Capture the cell that displays the provided text and extract its (X, Y) central coordinate. 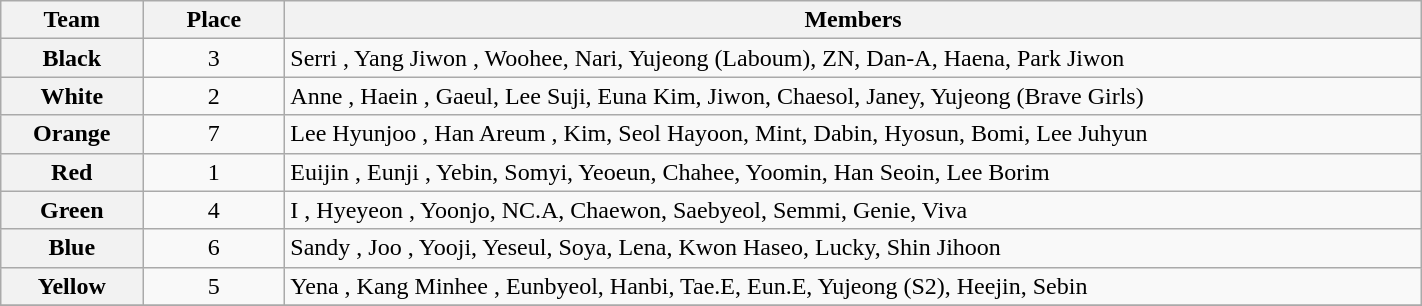
3 (214, 58)
Sandy , Joo , Yooji, Yeseul, Soya, Lena, Kwon Haseo, Lucky, Shin Jihoon (853, 248)
Green (72, 210)
1 (214, 172)
Yena , Kang Minhee , Eunbyeol, Hanbi, Tae.E, Eun.E, Yujeong (S2), Heejin, Sebin (853, 286)
Red (72, 172)
Yellow (72, 286)
7 (214, 134)
6 (214, 248)
2 (214, 96)
Members (853, 20)
4 (214, 210)
Black (72, 58)
Serri , Yang Jiwon , Woohee, Nari, Yujeong (Laboum), ZN, Dan-A, Haena, Park Jiwon (853, 58)
I , Hyeyeon , Yoonjo, NC.A, Chaewon, Saebyeol, Semmi, Genie, Viva (853, 210)
Team (72, 20)
Orange (72, 134)
Place (214, 20)
5 (214, 286)
Lee Hyunjoo , Han Areum , Kim, Seol Hayoon, Mint, Dabin, Hyosun, Bomi, Lee Juhyun (853, 134)
Euijin , Eunji , Yebin, Somyi, Yeoeun, Chahee, Yoomin, Han Seoin, Lee Borim (853, 172)
Anne , Haein , Gaeul, Lee Suji, Euna Kim, Jiwon, Chaesol, Janey, Yujeong (Brave Girls) (853, 96)
Blue (72, 248)
White (72, 96)
